Locate the cell with the specified text and output its (x, y) center coordinate. 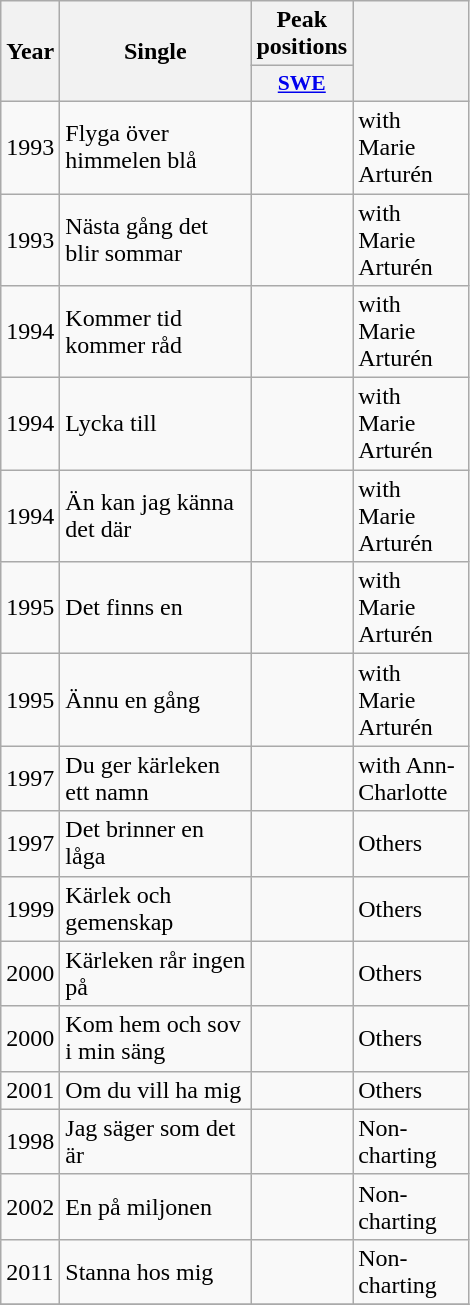
Kom hem och sov i min säng (156, 1038)
2002 (30, 1206)
Jag säger som det är (156, 1142)
Kärlek och gemenskap (156, 908)
Kommer tid kommer råd (156, 332)
Flyga över himmelen blå (156, 147)
Du ger kärleken ett namn (156, 778)
Peak positions (302, 34)
Lycka till (156, 424)
Year (30, 52)
Stanna hos mig (156, 1272)
Ännu en gång (156, 700)
Det brinner en låga (156, 844)
SWE (302, 84)
Nästa gång det blir sommar (156, 240)
2001 (30, 1090)
Kärleken rår ingen på (156, 974)
Det finns en (156, 608)
1998 (30, 1142)
En på miljonen (156, 1206)
1999 (30, 908)
2011 (30, 1272)
Än kan jag känna det där (156, 516)
with Ann-Charlotte (411, 778)
Single (156, 52)
Om du vill ha mig (156, 1090)
